Extract the (x, y) coordinate from the center of the cell holding the provided text.  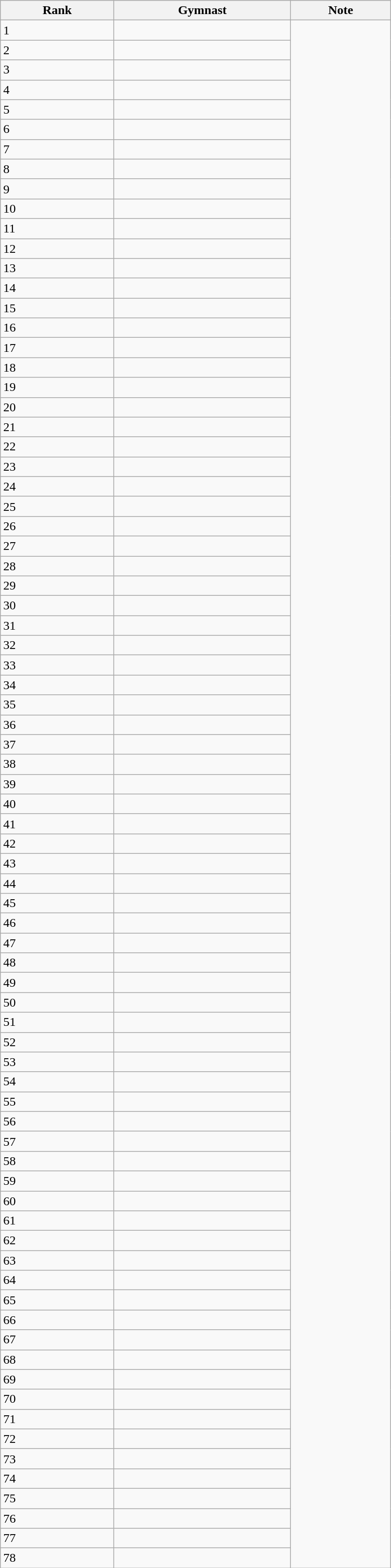
77 (57, 1538)
54 (57, 1082)
19 (57, 387)
16 (57, 328)
7 (57, 149)
42 (57, 843)
21 (57, 427)
3 (57, 70)
53 (57, 1062)
9 (57, 189)
38 (57, 764)
5 (57, 109)
40 (57, 804)
66 (57, 1320)
11 (57, 228)
26 (57, 526)
33 (57, 665)
67 (57, 1340)
44 (57, 884)
2 (57, 50)
64 (57, 1280)
75 (57, 1498)
4 (57, 90)
25 (57, 506)
62 (57, 1241)
48 (57, 963)
18 (57, 367)
41 (57, 824)
71 (57, 1419)
55 (57, 1101)
45 (57, 903)
29 (57, 586)
36 (57, 725)
59 (57, 1181)
65 (57, 1300)
68 (57, 1359)
Gymnast (202, 10)
50 (57, 1002)
12 (57, 249)
28 (57, 566)
72 (57, 1439)
35 (57, 705)
47 (57, 943)
Note (341, 10)
61 (57, 1221)
74 (57, 1478)
60 (57, 1200)
46 (57, 923)
76 (57, 1518)
37 (57, 744)
Rank (57, 10)
32 (57, 645)
63 (57, 1260)
31 (57, 626)
6 (57, 129)
1 (57, 30)
23 (57, 467)
22 (57, 447)
69 (57, 1379)
13 (57, 268)
51 (57, 1022)
70 (57, 1399)
78 (57, 1558)
24 (57, 486)
58 (57, 1161)
30 (57, 606)
20 (57, 407)
56 (57, 1121)
8 (57, 169)
10 (57, 209)
43 (57, 863)
17 (57, 348)
27 (57, 546)
14 (57, 288)
34 (57, 685)
39 (57, 784)
57 (57, 1141)
49 (57, 983)
15 (57, 308)
73 (57, 1459)
52 (57, 1042)
